Capture the cell that displays the provided text and extract its [x, y] central coordinate. 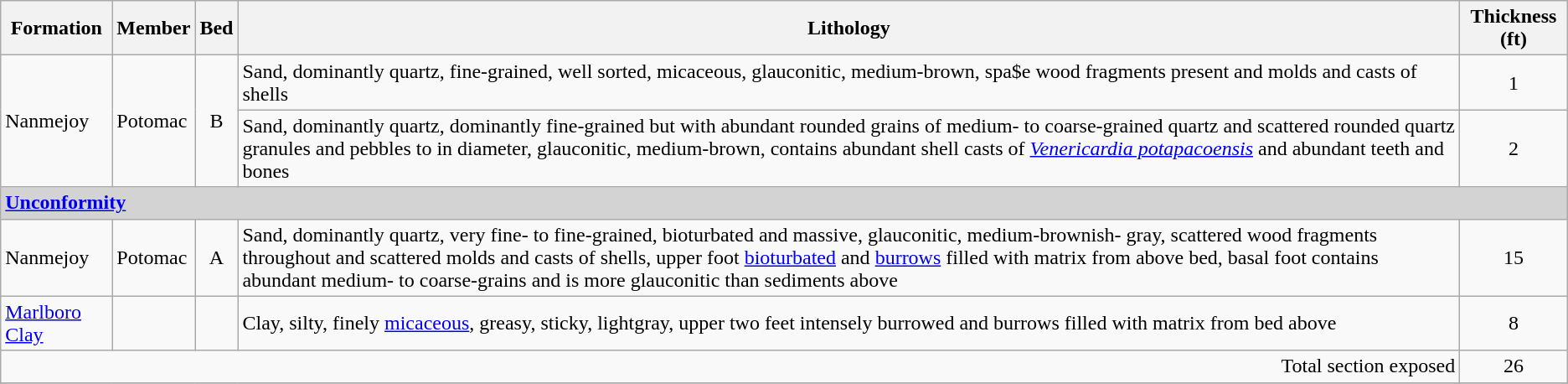
Sand, dominantly quartz, fine-grained, well sorted, micaceous, glauconitic, medium-brown, spa$e wood fragments present and molds and casts of shells [849, 82]
8 [1514, 324]
26 [1514, 366]
Unconformity [784, 203]
Formation [57, 29]
B [216, 121]
Total section exposed [730, 366]
A [216, 257]
2 [1514, 148]
Clay, silty, finely micaceous, greasy, sticky, lightgray, upper two feet intensely burrowed and burrows filled with matrix from bed above [849, 324]
1 [1514, 82]
Thickness (ft) [1514, 29]
Member [154, 29]
15 [1514, 257]
Bed [216, 29]
Lithology [849, 29]
Marlboro Clay [57, 324]
